Return the (x, y) coordinate for the center point of the cell that contains the specified text.  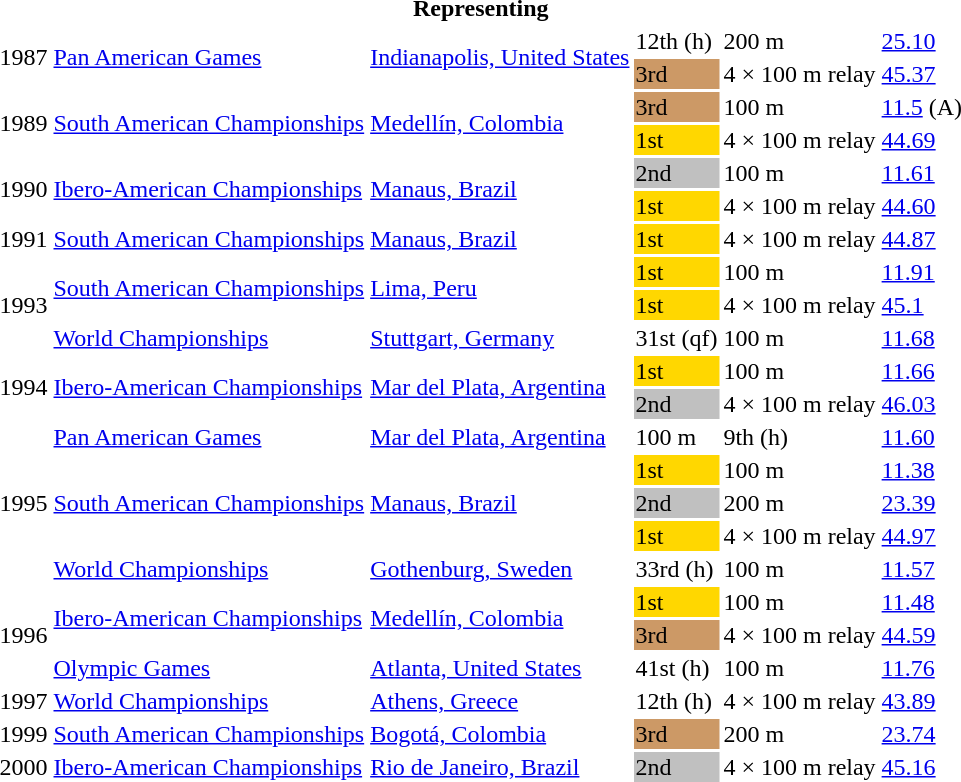
41st (h) (676, 668)
Rio de Janeiro, Brazil (500, 767)
Indianapolis, United States (500, 58)
Lima, Peru (500, 288)
Bogotá, Colombia (500, 734)
Olympic Games (209, 668)
33rd (h) (676, 569)
Gothenburg, Sweden (500, 569)
Stuttgart, Germany (500, 338)
31st (qf) (676, 338)
9th (h) (800, 437)
Athens, Greece (500, 701)
Atlanta, United States (500, 668)
